Provide the [x, y] coordinate of the cell's center where the given text is located.  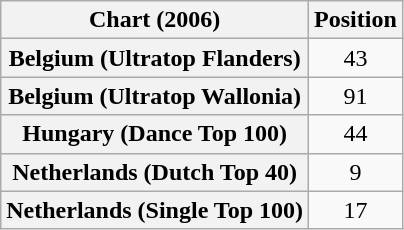
9 [356, 172]
17 [356, 210]
Belgium (Ultratop Flanders) [155, 58]
Chart (2006) [155, 20]
43 [356, 58]
Hungary (Dance Top 100) [155, 134]
Belgium (Ultratop Wallonia) [155, 96]
91 [356, 96]
Position [356, 20]
44 [356, 134]
Netherlands (Dutch Top 40) [155, 172]
Netherlands (Single Top 100) [155, 210]
